Provide the [x, y] coordinate of the cell's center where the given text is located.  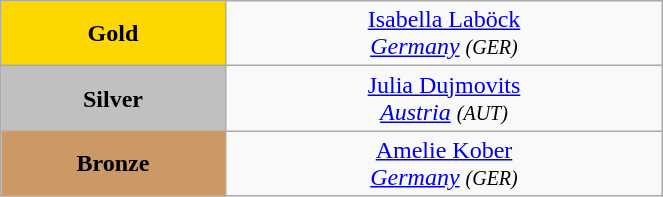
Bronze [113, 164]
Julia DujmovitsAustria (AUT) [444, 98]
Amelie KoberGermany (GER) [444, 164]
Gold [113, 34]
Isabella LaböckGermany (GER) [444, 34]
Silver [113, 98]
